Extract the (X, Y) coordinate from the center of the cell holding the provided text.  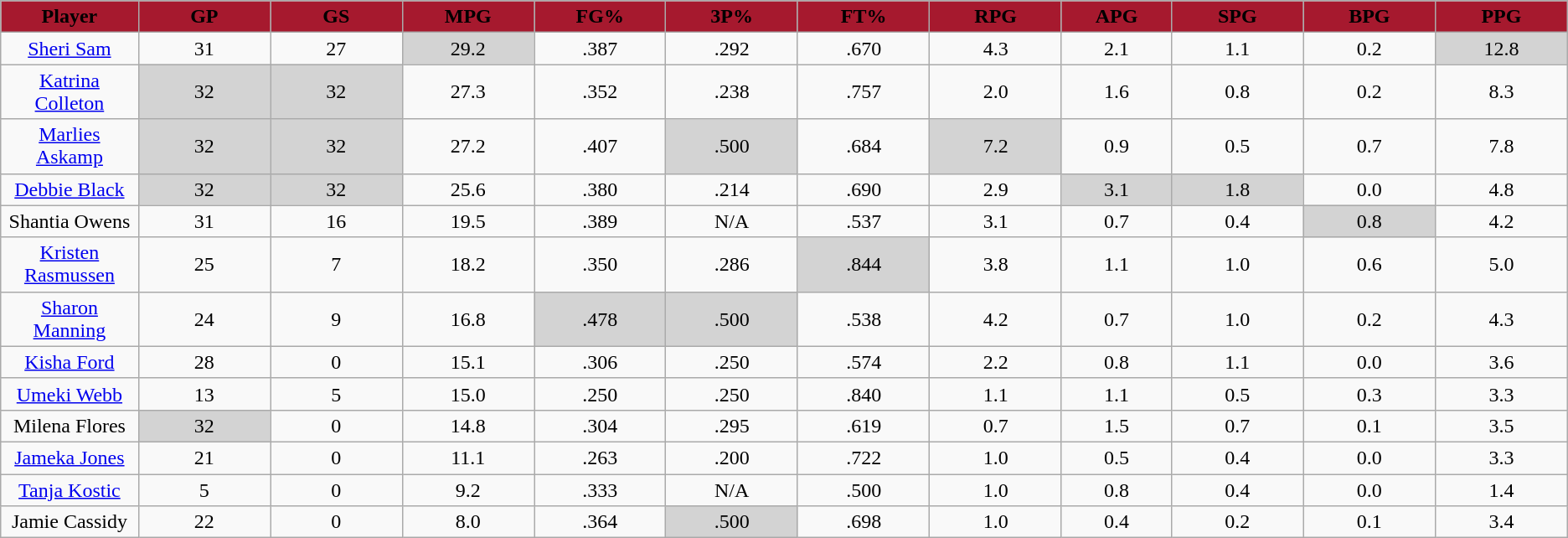
29.2 (467, 49)
.670 (863, 49)
27.2 (467, 146)
.537 (863, 221)
.844 (863, 265)
9.2 (467, 490)
Sharon Manning (70, 318)
.263 (600, 458)
Milena Flores (70, 426)
25.6 (467, 189)
.352 (600, 92)
1.5 (1116, 426)
BPG (1369, 17)
2.2 (995, 362)
25 (204, 265)
0.9 (1116, 146)
Jamie Cassidy (70, 522)
15.1 (467, 362)
27.3 (467, 92)
APG (1116, 17)
3.5 (1502, 426)
27 (337, 49)
.286 (732, 265)
Kristen Rasmussen (70, 265)
Tanja Kostic (70, 490)
12.8 (1502, 49)
.690 (863, 189)
5.0 (1502, 265)
Umeki Webb (70, 394)
Kisha Ford (70, 362)
.722 (863, 458)
.757 (863, 92)
.684 (863, 146)
.407 (600, 146)
GP (204, 17)
1.6 (1116, 92)
15.0 (467, 394)
Sheri Sam (70, 49)
FT% (863, 17)
11.1 (467, 458)
0.6 (1369, 265)
Shantia Owens (70, 221)
SPG (1238, 17)
1.4 (1502, 490)
.478 (600, 318)
.292 (732, 49)
Player (70, 17)
22 (204, 522)
14.8 (467, 426)
4.8 (1502, 189)
.333 (600, 490)
.364 (600, 522)
3P% (732, 17)
2.1 (1116, 49)
7 (337, 265)
3.6 (1502, 362)
18.2 (467, 265)
Marlies Askamp (70, 146)
GS (337, 17)
.538 (863, 318)
Jameka Jones (70, 458)
21 (204, 458)
MPG (467, 17)
1.8 (1238, 189)
RPG (995, 17)
.389 (600, 221)
.387 (600, 49)
.574 (863, 362)
2.9 (995, 189)
3.8 (995, 265)
.304 (600, 426)
.295 (732, 426)
19.5 (467, 221)
.698 (863, 522)
24 (204, 318)
8.0 (467, 522)
.200 (732, 458)
.380 (600, 189)
.238 (732, 92)
Debbie Black (70, 189)
13 (204, 394)
7.2 (995, 146)
9 (337, 318)
FG% (600, 17)
2.0 (995, 92)
.840 (863, 394)
28 (204, 362)
.350 (600, 265)
.619 (863, 426)
0.3 (1369, 394)
3.4 (1502, 522)
.306 (600, 362)
Katrina Colleton (70, 92)
16.8 (467, 318)
8.3 (1502, 92)
16 (337, 221)
7.8 (1502, 146)
.214 (732, 189)
PPG (1502, 17)
